Provide the [X, Y] coordinate of the cell's center where the given text is located.  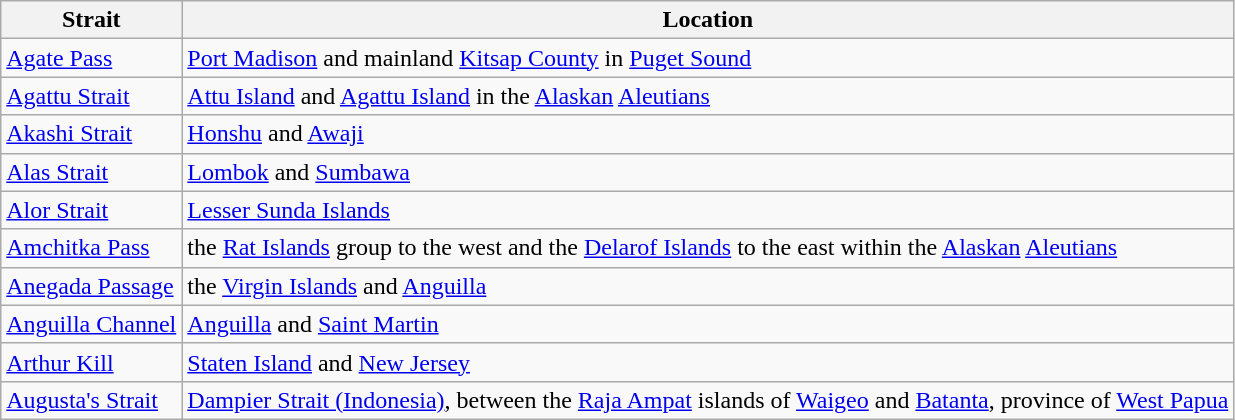
Lesser Sunda Islands [708, 210]
Anguilla and Saint Martin [708, 324]
Anegada Passage [92, 286]
Anguilla Channel [92, 324]
Staten Island and New Jersey [708, 362]
Strait [92, 20]
Agate Pass [92, 58]
Location [708, 20]
Agattu Strait [92, 96]
Dampier Strait (Indonesia), between the Raja Ampat islands of Waigeo and Batanta, province of West Papua [708, 400]
Alor Strait [92, 210]
Alas Strait [92, 172]
Attu Island and Agattu Island in the Alaskan Aleutians [708, 96]
the Rat Islands group to the west and the Delarof Islands to the east within the Alaskan Aleutians [708, 248]
Honshu and Awaji [708, 134]
Lombok and Sumbawa [708, 172]
Arthur Kill [92, 362]
Amchitka Pass [92, 248]
Augusta's Strait [92, 400]
Akashi Strait [92, 134]
Port Madison and mainland Kitsap County in Puget Sound [708, 58]
the Virgin Islands and Anguilla [708, 286]
